Find where the given text appears and provide that cell's center as [x, y] coordinate. 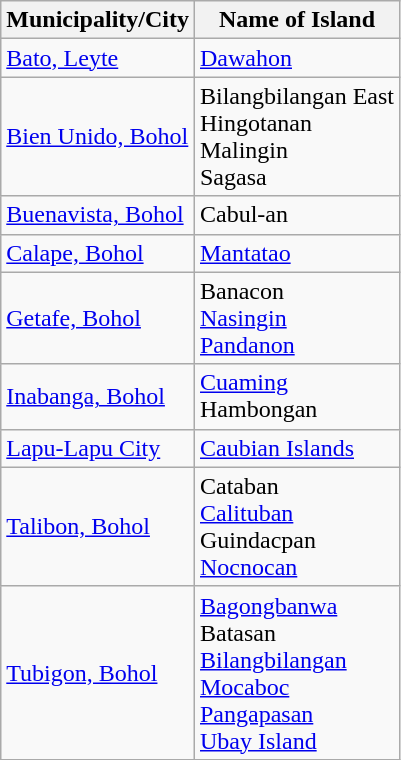
Bien Unido, Bohol [98, 136]
Buenavista, Bohol [98, 215]
Inabanga, Bohol [98, 396]
Name of Island [296, 20]
Tubigon, Bohol [98, 672]
Municipality/City [98, 20]
Bilangbilangan East Hingotanan Malingin Sagasa [296, 136]
Mantatao [296, 253]
Caubian Islands [296, 448]
Dawahon [296, 58]
Cataban Calituban Guindacpan Nocnocan [296, 526]
Talibon, Bohol [98, 526]
Cabul-an [296, 215]
Bagongbanwa Batasan Bilangbilangan Mocaboc Pangapasan Ubay Island [296, 672]
Banacon Nasingin Pandanon [296, 318]
Lapu-Lapu City [98, 448]
Calape, Bohol [98, 253]
Cuaming Hambongan [296, 396]
Bato, Leyte [98, 58]
Getafe, Bohol [98, 318]
